Output the (x, y) coordinate of the center of the cell containing the given text.  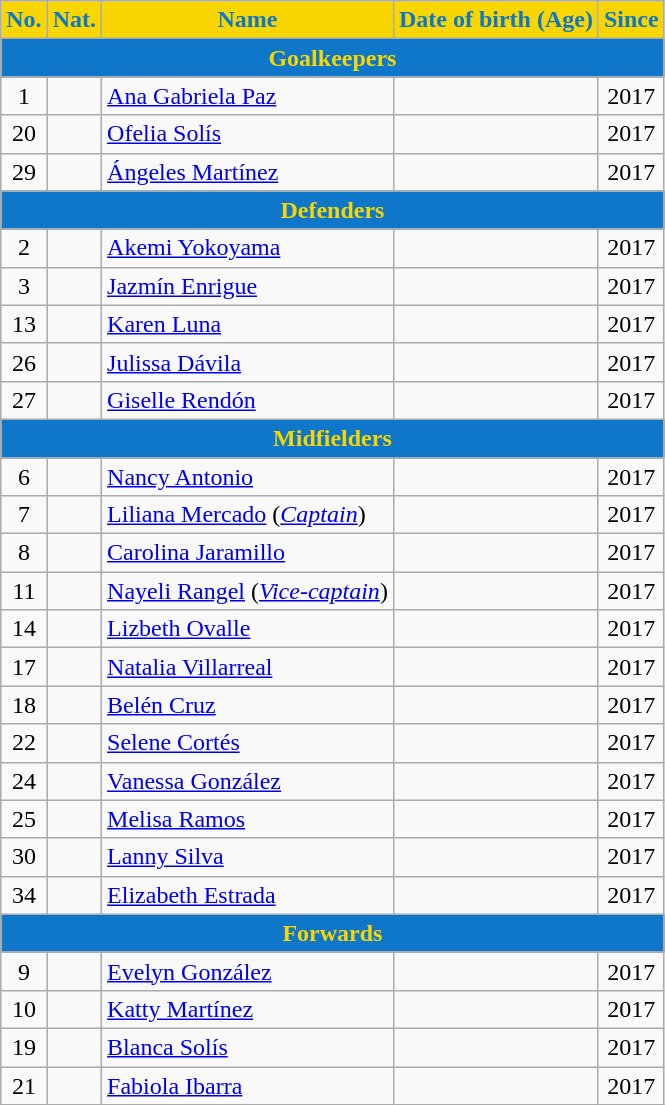
Since (631, 20)
No. (24, 20)
34 (24, 895)
26 (24, 362)
Ofelia Solís (248, 134)
7 (24, 515)
25 (24, 819)
24 (24, 781)
13 (24, 324)
Karen Luna (248, 324)
Lizbeth Ovalle (248, 629)
Akemi Yokoyama (248, 248)
29 (24, 172)
30 (24, 857)
Selene Cortés (248, 743)
19 (24, 1047)
Melisa Ramos (248, 819)
Julissa Dávila (248, 362)
Giselle Rendón (248, 400)
Name (248, 20)
Carolina Jaramillo (248, 553)
Vanessa González (248, 781)
Evelyn González (248, 971)
Ángeles Martínez (248, 172)
Lanny Silva (248, 857)
2 (24, 248)
3 (24, 286)
Natalia Villarreal (248, 667)
27 (24, 400)
Blanca Solís (248, 1047)
Defenders (332, 210)
Belén Cruz (248, 705)
22 (24, 743)
Date of birth (Age) (496, 20)
11 (24, 591)
Katty Martínez (248, 1009)
17 (24, 667)
18 (24, 705)
21 (24, 1085)
Nat. (74, 20)
Ana Gabriela Paz (248, 96)
Midfielders (332, 438)
6 (24, 477)
Jazmín Enrigue (248, 286)
Nayeli Rangel (Vice-captain) (248, 591)
20 (24, 134)
10 (24, 1009)
Goalkeepers (332, 58)
9 (24, 971)
1 (24, 96)
Forwards (332, 933)
Liliana Mercado (Captain) (248, 515)
Fabiola Ibarra (248, 1085)
14 (24, 629)
Nancy Antonio (248, 477)
Elizabeth Estrada (248, 895)
8 (24, 553)
